For the text-containing cell, return its midpoint in (x, y) coordinate format. 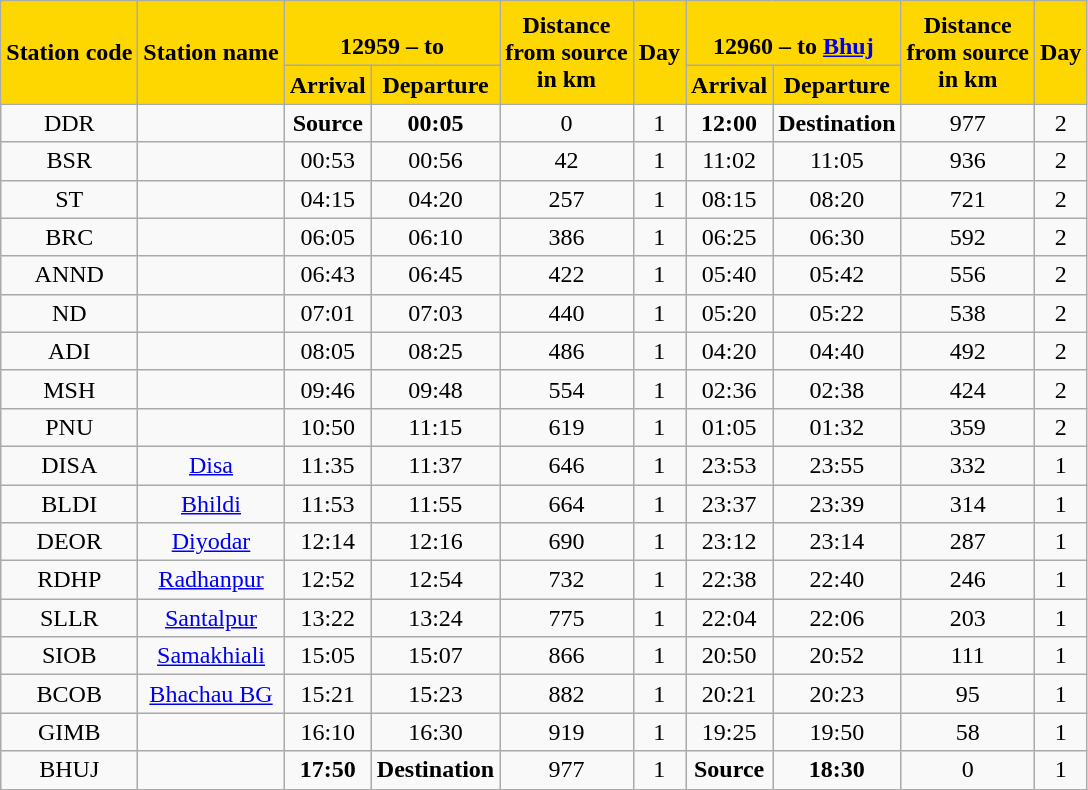
424 (968, 389)
06:30 (837, 237)
13:22 (328, 618)
06:45 (435, 275)
919 (566, 732)
440 (566, 313)
Station name (211, 52)
732 (566, 580)
BCOB (70, 694)
15:21 (328, 694)
646 (566, 465)
15:07 (435, 656)
12:00 (730, 123)
11:02 (730, 161)
20:21 (730, 694)
11:53 (328, 503)
592 (968, 237)
20:50 (730, 656)
BSR (70, 161)
09:46 (328, 389)
00:56 (435, 161)
00:05 (435, 123)
22:38 (730, 580)
Bhildi (211, 503)
22:04 (730, 618)
BRC (70, 237)
203 (968, 618)
22:40 (837, 580)
05:42 (837, 275)
16:10 (328, 732)
05:20 (730, 313)
17:50 (328, 770)
95 (968, 694)
23:37 (730, 503)
Samakhiali (211, 656)
882 (566, 694)
ND (70, 313)
Bhachau BG (211, 694)
BLDI (70, 503)
SIOB (70, 656)
664 (566, 503)
ADI (70, 351)
SLLR (70, 618)
257 (566, 199)
538 (968, 313)
16:30 (435, 732)
Radhanpur (211, 580)
ANND (70, 275)
01:32 (837, 427)
04:15 (328, 199)
111 (968, 656)
12:14 (328, 542)
Station code (70, 52)
11:15 (435, 427)
556 (968, 275)
58 (968, 732)
246 (968, 580)
05:40 (730, 275)
06:25 (730, 237)
13:24 (435, 618)
Santalpur (211, 618)
06:10 (435, 237)
12:16 (435, 542)
18:30 (837, 770)
02:38 (837, 389)
07:01 (328, 313)
06:05 (328, 237)
10:50 (328, 427)
Diyodar (211, 542)
22:06 (837, 618)
287 (968, 542)
936 (968, 161)
11:37 (435, 465)
386 (566, 237)
04:40 (837, 351)
DISA (70, 465)
08:05 (328, 351)
06:43 (328, 275)
492 (968, 351)
PNU (70, 427)
486 (566, 351)
19:50 (837, 732)
721 (968, 199)
BHUJ (70, 770)
19:25 (730, 732)
12960 – to Bhuj (794, 34)
12959 – to (392, 34)
690 (566, 542)
314 (968, 503)
554 (566, 389)
23:53 (730, 465)
09:48 (435, 389)
02:36 (730, 389)
08:20 (837, 199)
11:05 (837, 161)
20:23 (837, 694)
15:05 (328, 656)
619 (566, 427)
23:39 (837, 503)
RDHP (70, 580)
23:12 (730, 542)
MSH (70, 389)
775 (566, 618)
Disa (211, 465)
15:23 (435, 694)
DDR (70, 123)
08:25 (435, 351)
08:15 (730, 199)
332 (968, 465)
422 (566, 275)
42 (566, 161)
359 (968, 427)
GIMB (70, 732)
11:35 (328, 465)
07:03 (435, 313)
ST (70, 199)
05:22 (837, 313)
12:52 (328, 580)
866 (566, 656)
20:52 (837, 656)
11:55 (435, 503)
01:05 (730, 427)
12:54 (435, 580)
DEOR (70, 542)
23:14 (837, 542)
00:53 (328, 161)
23:55 (837, 465)
